Identify which cell holds the provided text, then report its (X, Y) central coordinate. 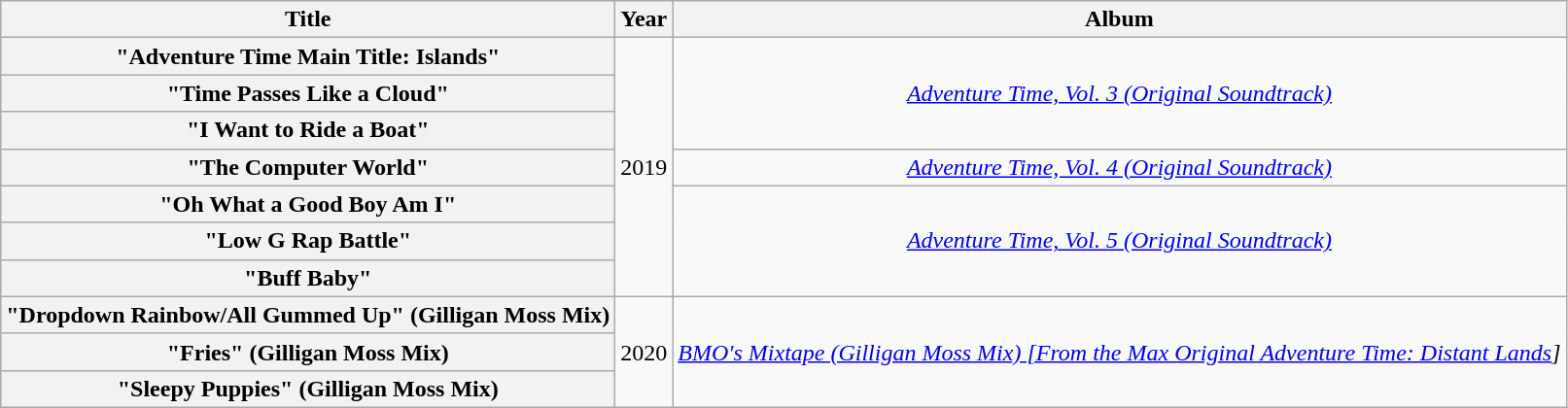
BMO's Mixtape (Gilligan Moss Mix) [From the Max Original Adventure Time: Distant Lands] (1120, 352)
Title (308, 19)
"Time Passes Like a Cloud" (308, 93)
"The Computer World" (308, 167)
"Oh What a Good Boy Am I" (308, 204)
Adventure Time, Vol. 4 (Original Soundtrack) (1120, 167)
"Fries" (Gilligan Moss Mix) (308, 352)
2020 (644, 352)
"Adventure Time Main Title: Islands" (308, 56)
"Buff Baby" (308, 278)
"Dropdown Rainbow/All Gummed Up" (Gilligan Moss Mix) (308, 315)
Year (644, 19)
"Sleepy Puppies" (Gilligan Moss Mix) (308, 389)
Adventure Time, Vol. 5 (Original Soundtrack) (1120, 241)
2019 (644, 167)
"Low G Rap Battle" (308, 241)
Adventure Time, Vol. 3 (Original Soundtrack) (1120, 93)
"I Want to Ride a Boat" (308, 130)
Album (1120, 19)
